Extract the (X, Y) coordinate from the center of the cell holding the provided text.  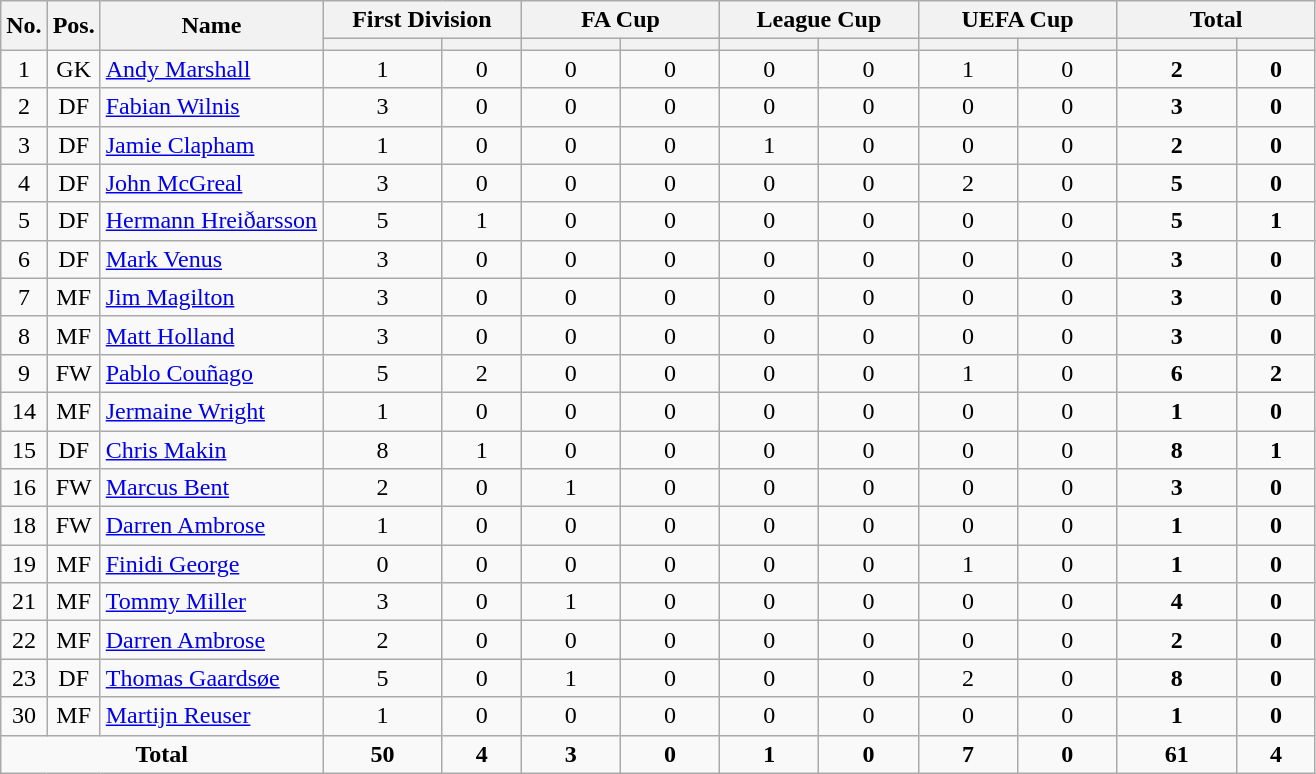
9 (24, 373)
15 (24, 449)
18 (24, 526)
21 (24, 602)
Martijn Reuser (211, 716)
16 (24, 488)
Fabian Wilnis (211, 107)
Hermann Hreiðarsson (211, 221)
FA Cup (620, 20)
Andy Marshall (211, 69)
First Division (422, 20)
League Cup (820, 20)
Finidi George (211, 564)
Chris Makin (211, 449)
Pos. (74, 26)
61 (1177, 754)
23 (24, 678)
14 (24, 411)
Mark Venus (211, 259)
Marcus Bent (211, 488)
Jim Magilton (211, 297)
Name (211, 26)
Thomas Gaardsøe (211, 678)
UEFA Cup (1018, 20)
22 (24, 640)
50 (383, 754)
Jermaine Wright (211, 411)
Jamie Clapham (211, 145)
30 (24, 716)
19 (24, 564)
Matt Holland (211, 335)
Tommy Miller (211, 602)
No. (24, 26)
GK (74, 69)
John McGreal (211, 183)
Pablo Couñago (211, 373)
